Return (X, Y) of the center of cell containing provided text 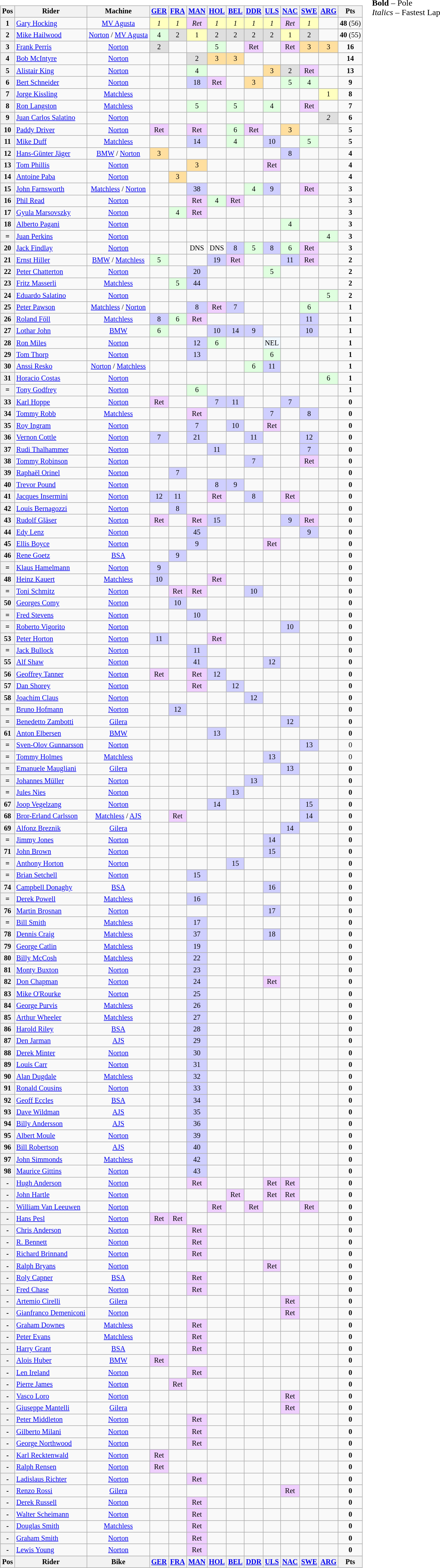
Alf Shaw (51, 663)
Monty Buxton (51, 970)
40 (55) (350, 35)
Karl Hoppe (51, 402)
Ronald Cousins (51, 1088)
Horacio Costas (51, 378)
Rene Goetz (51, 556)
71 (7, 852)
Joop Vegelzang (51, 805)
Gianfranco Demeniconi (51, 1313)
Geoffrey Tanner (51, 674)
John Simmonds (51, 1159)
Richard Brinnand (51, 1254)
91 (7, 1088)
Johannes Müller (51, 781)
Anthony Horton (51, 864)
Vasco Loro (51, 1396)
Derek Russell (51, 1503)
Dave Wildman (51, 1112)
61 (7, 734)
Bert Schneider (51, 83)
Tom Phillis (51, 165)
Artemio Cirelli (51, 1301)
48 (56) (350, 23)
Alistair King (51, 71)
57 (7, 686)
92 (7, 1100)
Heinz Kauert (51, 580)
Tony Godfrey (51, 390)
Derek Powell (51, 899)
88 (7, 1053)
Mike Duff (51, 142)
George Purvis (51, 1006)
Toni Schmitz (51, 591)
Albert Moule (51, 1136)
BMW / Matchless (119, 260)
Emanuele Maugliani (51, 769)
Hugh Anderson (51, 1183)
80 (7, 958)
Peter Pawson (51, 307)
Phil Read (51, 201)
55 (7, 663)
Walter Scheimann (51, 1515)
Peter Middleton (51, 1420)
78 (7, 935)
76 (7, 911)
32 (197, 1077)
Jack Bullock (51, 651)
83 (7, 994)
Mike Hailwood (51, 35)
Norton / Matchless (119, 366)
Graham Downes (51, 1325)
68 (7, 816)
Juan Carlos Salatino (51, 118)
86 (7, 1029)
Arthur Wheeler (51, 1017)
Bob McIntyre (51, 59)
Ladislaus Richter (51, 1479)
Trevor Pound (51, 485)
Paddy Driver (51, 130)
Campbell Donaghy (51, 887)
Klaus Hamelmann (51, 568)
Anton Elbersen (51, 734)
Mike O'Rourke (51, 994)
Jacques Insermini (51, 497)
George Catlin (51, 946)
Jules Nies (51, 793)
Roland Föll (51, 319)
Len Ireland (51, 1372)
Fred Stevens (51, 615)
Peter Chatterton (51, 272)
Sven-Olov Gunnarsson (51, 745)
Martin Brosnan (51, 911)
Alfonz Breznik (51, 828)
74 (7, 887)
Bill Smith (51, 923)
90 (7, 1077)
87 (7, 1041)
R. Bennett (51, 1242)
97 (7, 1159)
Roberto Vigorito (51, 627)
Tommy Holmes (51, 757)
Roy Ingram (51, 426)
Vernon Cottle (51, 437)
NEL (272, 343)
Dan Shorey (51, 686)
Ron Miles (51, 343)
Bruno Hofmann (51, 710)
Matchless / AJS (119, 816)
Norton / MV Agusta (119, 35)
Karl Recktenwald (51, 1455)
81 (7, 970)
Harold Riley (51, 1029)
Frank Perris (51, 47)
56 (7, 674)
Lothar John (51, 331)
Alberto Pagani (51, 224)
Alois Huber (51, 1361)
Tommy Robb (51, 414)
Don Chapman (51, 982)
Bror-Erland Carlsson (51, 816)
Fritz Masserli (51, 284)
69 (7, 828)
Ralph Rensen (51, 1467)
Ralph Bryans (51, 1266)
Georges Comy (51, 603)
Pierre James (51, 1384)
98 (7, 1171)
John Hartle (51, 1195)
Douglas Smith (51, 1527)
Peter Horton (51, 639)
Jack Findlay (51, 248)
John Brown (51, 852)
Hans Pesl (51, 1219)
Jorge Kissling (51, 94)
46 (7, 556)
Jimmy Jones (51, 840)
89 (7, 1065)
Harry Grant (51, 1349)
George Northwood (51, 1444)
Alan Dugdale (51, 1077)
Maurice Gittins (51, 1171)
Renzo Rossi (51, 1491)
Gary Hocking (51, 23)
Gilberto Milani (51, 1432)
Billy McCosh (51, 958)
84 (7, 1006)
93 (7, 1112)
Rudi Thalhammer (51, 449)
Eduardo Salatino (51, 295)
Ron Langston (51, 106)
Raphaël Orinel (51, 473)
Giuseppe Mantelli (51, 1408)
Graham Smith (51, 1538)
Geoff Eccles (51, 1100)
Tom Thorp (51, 355)
Lewis Young (51, 1550)
95 (7, 1136)
85 (7, 1017)
Edy Lenz (51, 532)
Gyula Marsovszky (51, 213)
Ernst Hiller (51, 260)
Louis Bernagozzi (51, 508)
John Farnsworth (51, 189)
82 (7, 982)
Antoine Paba (51, 177)
Brian Setchell (51, 876)
Juan Perkins (51, 236)
94 (7, 1124)
Bike (119, 1562)
Bill Robertson (51, 1148)
Billy Andersson (51, 1124)
BMW / Norton (119, 154)
Benedetto Zambotti (51, 722)
67 (7, 805)
Tommy Robinson (51, 461)
50 (7, 603)
William Van Leeuwen (51, 1207)
Anssi Resko (51, 366)
Dennis Craig (51, 935)
Fred Chase (51, 1290)
58 (7, 698)
Machine (119, 12)
Joachim Claus (51, 698)
96 (7, 1148)
Louis Carr (51, 1065)
Roly Capner (51, 1278)
Peter Evans (51, 1337)
Hans-Günter Jäger (51, 154)
53 (7, 639)
48 (7, 580)
Derek Minter (51, 1053)
Den Jarman (51, 1041)
Ellis Boyce (51, 544)
MV Agusta (119, 23)
Rudolf Gläser (51, 520)
79 (7, 946)
Chris Anderson (51, 1230)
